Return [X, Y] of the center of cell containing provided text 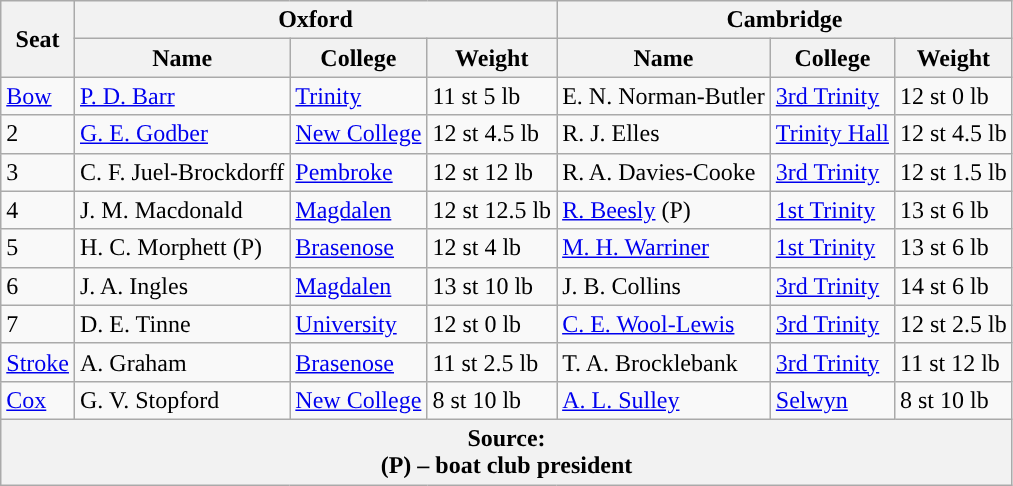
11 st 5 lb [492, 96]
13 st 10 lb [492, 286]
2 [38, 134]
G. E. Godber [182, 134]
Stroke [38, 362]
Cox [38, 400]
T. A. Brocklebank [664, 362]
R. Beesly (P) [664, 210]
A. L. Sulley [664, 400]
11 st 2.5 lb [492, 362]
G. V. Stopford [182, 400]
A. Graham [182, 362]
Trinity Hall [832, 134]
R. A. Davies-Cooke [664, 172]
Pembroke [358, 172]
4 [38, 210]
12 st 12.5 lb [492, 210]
11 st 12 lb [953, 362]
J. A. Ingles [182, 286]
M. H. Warriner [664, 248]
P. D. Barr [182, 96]
7 [38, 324]
Bow [38, 96]
12 st 12 lb [492, 172]
12 st 1.5 lb [953, 172]
H. C. Morphett (P) [182, 248]
R. J. Elles [664, 134]
6 [38, 286]
Source:(P) – boat club president [506, 452]
14 st 6 lb [953, 286]
3 [38, 172]
12 st 4 lb [492, 248]
C. F. Juel-Brockdorff [182, 172]
E. N. Norman-Butler [664, 96]
J. B. Collins [664, 286]
5 [38, 248]
12 st 2.5 lb [953, 324]
Selwyn [832, 400]
D. E. Tinne [182, 324]
University [358, 324]
Seat [38, 39]
Cambridge [785, 20]
J. M. Macdonald [182, 210]
Oxford [315, 20]
C. E. Wool-Lewis [664, 324]
Trinity [358, 96]
